Return the [X, Y] coordinate for the center point of the cell that contains the specified text.  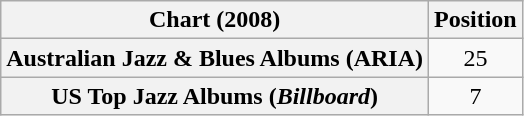
Australian Jazz & Blues Albums (ARIA) [215, 58]
Position [476, 20]
Chart (2008) [215, 20]
25 [476, 58]
7 [476, 96]
US Top Jazz Albums (Billboard) [215, 96]
